Search for the cell housing the specified text and yield its (x, y) center coordinate. 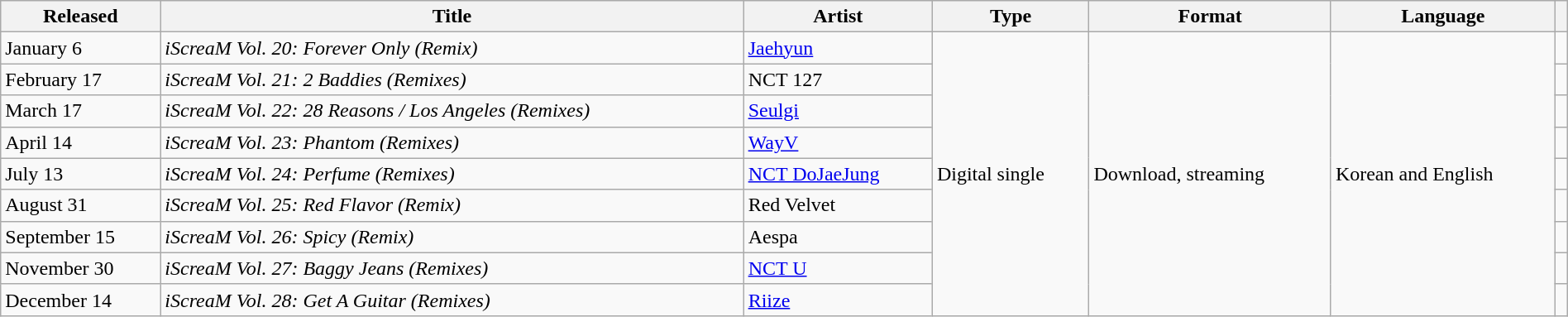
iScreaM Vol. 26: Spicy (Remix) (452, 237)
iScreaM Vol. 21: 2 Baddies (Remixes) (452, 79)
WayV (838, 142)
February 17 (81, 79)
iScreaM Vol. 27: Baggy Jeans (Remixes) (452, 268)
Title (452, 17)
NCT 127 (838, 79)
iScreaM Vol. 25: Red Flavor (Remix) (452, 205)
December 14 (81, 300)
August 31 (81, 205)
NCT U (838, 268)
Type (1011, 17)
September 15 (81, 237)
Language (1442, 17)
Jaehyun (838, 48)
April 14 (81, 142)
Format (1210, 17)
Released (81, 17)
Korean and English (1442, 174)
iScreaM Vol. 23: Phantom (Remixes) (452, 142)
November 30 (81, 268)
NCT DoJaeJung (838, 174)
March 17 (81, 111)
iScreaM Vol. 20: Forever Only (Remix) (452, 48)
iScreaM Vol. 28: Get A Guitar (Remixes) (452, 300)
Seulgi (838, 111)
iScreaM Vol. 22: 28 Reasons / Los Angeles (Remixes) (452, 111)
Digital single (1011, 174)
Artist (838, 17)
iScreaM Vol. 24: Perfume (Remixes) (452, 174)
Riize (838, 300)
July 13 (81, 174)
Download, streaming (1210, 174)
Aespa (838, 237)
Red Velvet (838, 205)
January 6 (81, 48)
